Provide the (x, y) coordinate of the cell's center where the given text is located.  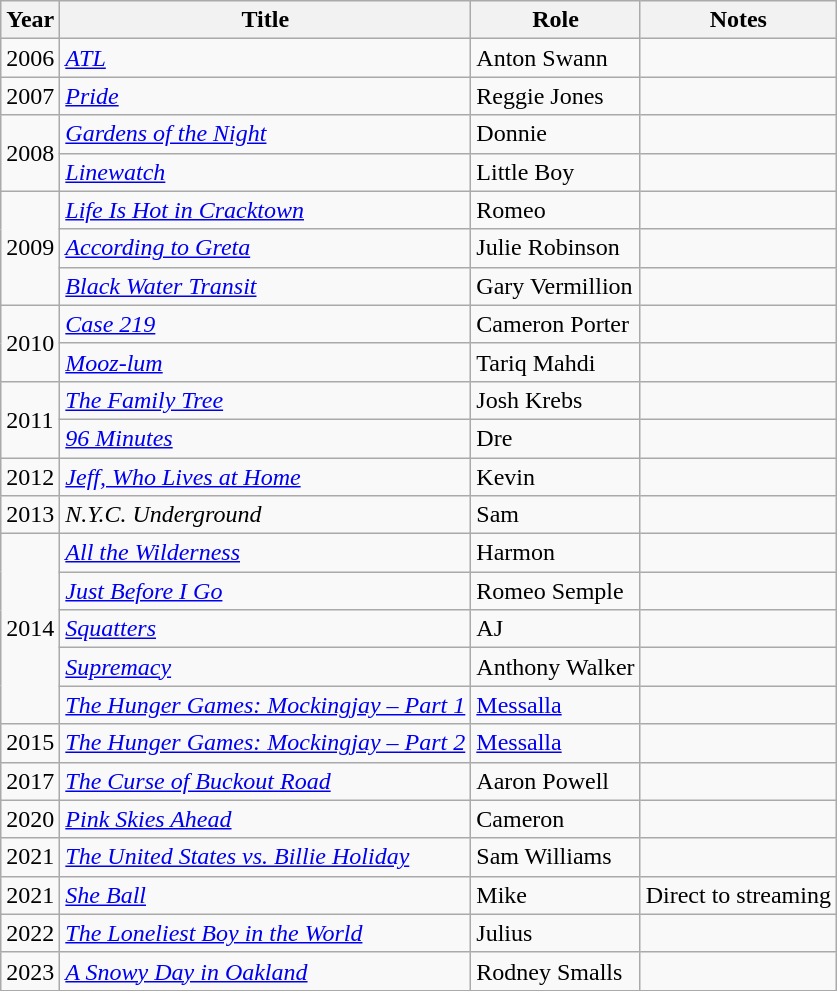
Supremacy (266, 667)
Linewatch (266, 172)
Title (266, 20)
2006 (30, 58)
Gary Vermillion (556, 286)
Anton Swann (556, 58)
The Hunger Games: Mockingjay – Part 1 (266, 705)
Dre (556, 438)
N.Y.C. Underground (266, 515)
Kevin (556, 477)
2015 (30, 743)
Julie Robinson (556, 248)
Aaron Powell (556, 781)
2007 (30, 96)
A Snowy Day in Oakland (266, 971)
Julius (556, 933)
Mike (556, 895)
Direct to streaming (738, 895)
2009 (30, 248)
According to Greta (266, 248)
Mooz-lum (266, 362)
AJ (556, 629)
Romeo Semple (556, 591)
2013 (30, 515)
Josh Krebs (556, 400)
Little Boy (556, 172)
Romeo (556, 210)
2008 (30, 153)
Sam Williams (556, 857)
2023 (30, 971)
Sam (556, 515)
Cameron Porter (556, 324)
The United States vs. Billie Holiday (266, 857)
Rodney Smalls (556, 971)
The Loneliest Boy in the World (266, 933)
2011 (30, 419)
2020 (30, 819)
Gardens of the Night (266, 134)
2012 (30, 477)
Cameron (556, 819)
Anthony Walker (556, 667)
Squatters (266, 629)
The Hunger Games: Mockingjay – Part 2 (266, 743)
ATL (266, 58)
Just Before I Go (266, 591)
Case 219 (266, 324)
Notes (738, 20)
Role (556, 20)
Pride (266, 96)
All the Wilderness (266, 553)
Reggie Jones (556, 96)
96 Minutes (266, 438)
2010 (30, 343)
Jeff, Who Lives at Home (266, 477)
Black Water Transit (266, 286)
Donnie (556, 134)
Tariq Mahdi (556, 362)
2022 (30, 933)
The Curse of Buckout Road (266, 781)
Year (30, 20)
Pink Skies Ahead (266, 819)
2017 (30, 781)
Life Is Hot in Cracktown (266, 210)
She Ball (266, 895)
2014 (30, 629)
The Family Tree (266, 400)
Harmon (556, 553)
